Locate the cell with the specified text and output its (x, y) center coordinate. 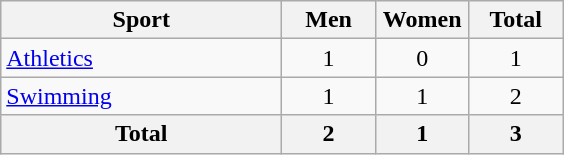
3 (516, 134)
Sport (142, 20)
0 (422, 58)
Athletics (142, 58)
Men (329, 20)
Swimming (142, 96)
Women (422, 20)
